Return the (X, Y) coordinate for the center point of the cell that contains the specified text.  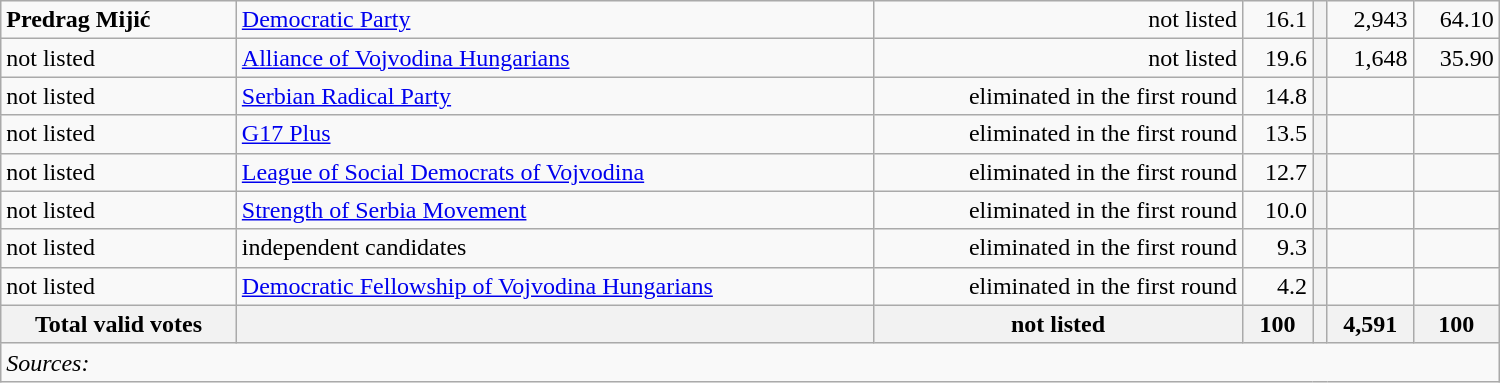
13.5 (1277, 134)
19.6 (1277, 58)
Total valid votes (119, 324)
Alliance of Vojvodina Hungarians (554, 58)
Serbian Radical Party (554, 96)
14.8 (1277, 96)
4,591 (1370, 324)
Strength of Serbia Movement (554, 210)
G17 Plus (554, 134)
1,648 (1370, 58)
Democratic Party (554, 20)
64.10 (1456, 20)
Democratic Fellowship of Vojvodina Hungarians (554, 286)
Predrag Mijić (119, 20)
16.1 (1277, 20)
2,943 (1370, 20)
League of Social Democrats of Vojvodina (554, 172)
Sources: (750, 362)
4.2 (1277, 286)
independent candidates (554, 248)
35.90 (1456, 58)
9.3 (1277, 248)
10.0 (1277, 210)
12.7 (1277, 172)
